Identify which cell holds the provided text, then report its [X, Y] central coordinate. 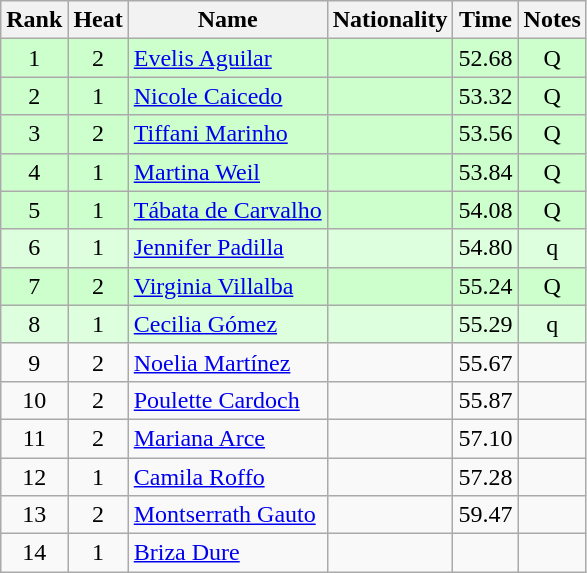
Cecilia Gómez [228, 324]
8 [34, 324]
Notes [552, 20]
6 [34, 248]
13 [34, 515]
Mariana Arce [228, 438]
11 [34, 438]
54.08 [486, 210]
53.56 [486, 134]
52.68 [486, 58]
54.80 [486, 248]
55.67 [486, 362]
14 [34, 553]
Evelis Aguilar [228, 58]
Rank [34, 20]
57.28 [486, 477]
Nicole Caicedo [228, 96]
57.10 [486, 438]
9 [34, 362]
Briza Dure [228, 553]
12 [34, 477]
53.32 [486, 96]
55.29 [486, 324]
Noelia Martínez [228, 362]
Martina Weil [228, 172]
Time [486, 20]
59.47 [486, 515]
55.24 [486, 286]
3 [34, 134]
Jennifer Padilla [228, 248]
Name [228, 20]
Camila Roffo [228, 477]
55.87 [486, 400]
Heat [98, 20]
53.84 [486, 172]
Nationality [390, 20]
7 [34, 286]
Virginia Villalba [228, 286]
4 [34, 172]
Tiffani Marinho [228, 134]
Montserrath Gauto [228, 515]
10 [34, 400]
5 [34, 210]
Tábata de Carvalho [228, 210]
Poulette Cardoch [228, 400]
